Find where the given text appears and provide that cell's center as [x, y] coordinate. 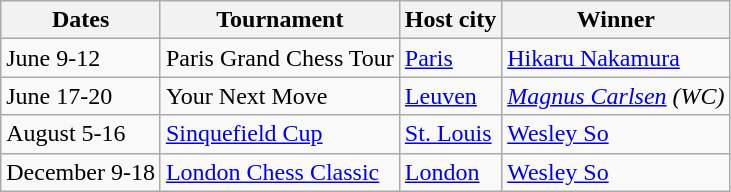
Your Next Move [280, 96]
June 17-20 [81, 96]
December 9-18 [81, 172]
Host city [450, 20]
Hikaru Nakamura [616, 58]
August 5-16 [81, 134]
London Chess Classic [280, 172]
Sinquefield Cup [280, 134]
London [450, 172]
St. Louis [450, 134]
June 9-12 [81, 58]
Winner [616, 20]
Paris [450, 58]
Tournament [280, 20]
Leuven [450, 96]
Paris Grand Chess Tour [280, 58]
Dates [81, 20]
Magnus Carlsen (WC) [616, 96]
